Search for the cell housing the specified text and yield its (X, Y) center coordinate. 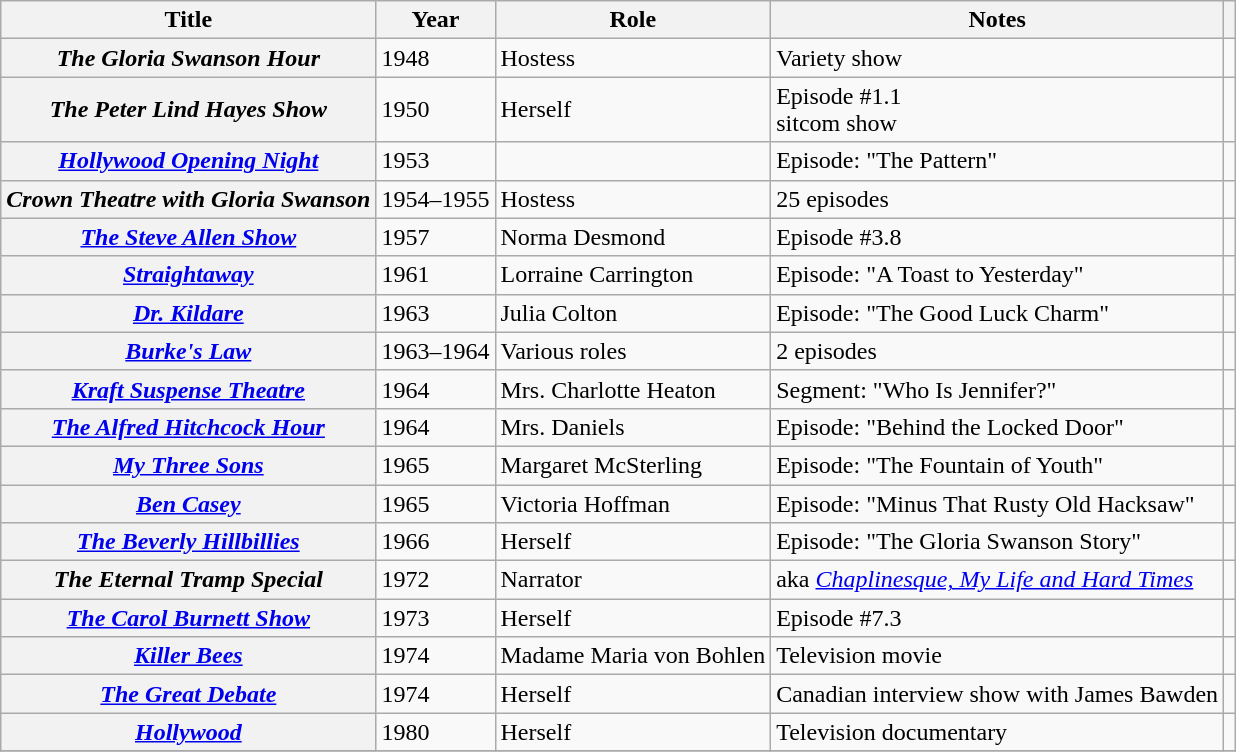
Mrs. Daniels (633, 427)
Episode: "The Gloria Swanson Story" (998, 542)
Burke's Law (188, 351)
Notes (998, 20)
Dr. Kildare (188, 313)
Episode: "Behind the Locked Door" (998, 427)
Ben Casey (188, 503)
1961 (436, 275)
Variety show (998, 58)
1954–1955 (436, 199)
25 episodes (998, 199)
The Eternal Tramp Special (188, 580)
1980 (436, 732)
Television documentary (998, 732)
1963 (436, 313)
The Peter Lind Hayes Show (188, 110)
Lorraine Carrington (633, 275)
1953 (436, 161)
Mrs. Charlotte Heaton (633, 389)
Episode #7.3 (998, 618)
Straightaway (188, 275)
Role (633, 20)
1963–1964 (436, 351)
1972 (436, 580)
Segment: "Who Is Jennifer?" (998, 389)
Episode: "The Pattern" (998, 161)
Episode: "Minus That Rusty Old Hacksaw" (998, 503)
Various roles (633, 351)
Kraft Suspense Theatre (188, 389)
Crown Theatre with Gloria Swanson (188, 199)
The Beverly Hillbillies (188, 542)
aka Chaplinesque, My Life and Hard Times (998, 580)
The Alfred Hitchcock Hour (188, 427)
Killer Bees (188, 656)
Norma Desmond (633, 237)
The Steve Allen Show (188, 237)
Margaret McSterling (633, 465)
Canadian interview show with James Bawden (998, 694)
Hollywood Opening Night (188, 161)
Madame Maria von Bohlen (633, 656)
1957 (436, 237)
My Three Sons (188, 465)
Episode: "A Toast to Yesterday" (998, 275)
1966 (436, 542)
Television movie (998, 656)
Episode: "The Good Luck Charm" (998, 313)
Year (436, 20)
Hollywood (188, 732)
The Gloria Swanson Hour (188, 58)
Episode #3.8 (998, 237)
Victoria Hoffman (633, 503)
Episode: "The Fountain of Youth" (998, 465)
1948 (436, 58)
Episode #1.1sitcom show (998, 110)
Narrator (633, 580)
The Great Debate (188, 694)
Title (188, 20)
2 episodes (998, 351)
Julia Colton (633, 313)
1973 (436, 618)
1950 (436, 110)
The Carol Burnett Show (188, 618)
